Provide the [X, Y] coordinate of the cell's center where the given text is located.  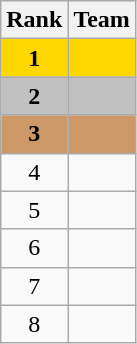
4 [34, 172]
Team [102, 20]
5 [34, 210]
8 [34, 324]
Rank [34, 20]
3 [34, 134]
1 [34, 58]
7 [34, 286]
2 [34, 96]
6 [34, 248]
